Identify which cell holds the provided text, then report its [x, y] central coordinate. 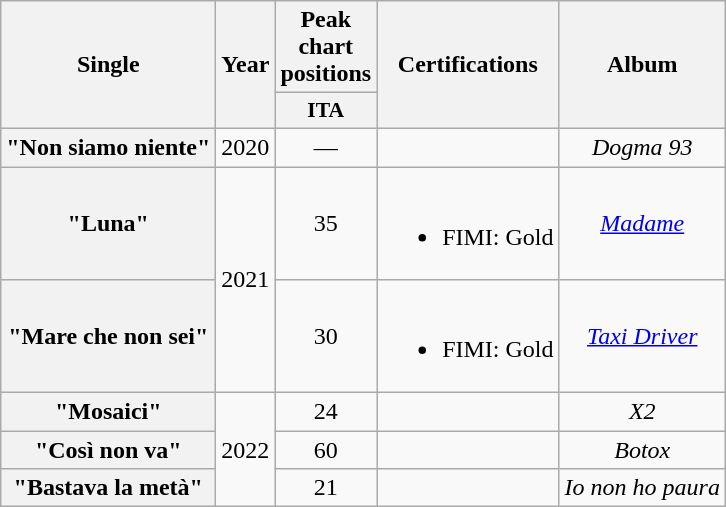
Madame [642, 222]
Album [642, 65]
"Mosaici" [108, 412]
Io non ho paura [642, 488]
X2 [642, 412]
Year [246, 65]
Taxi Driver [642, 336]
Peak chart positions [326, 47]
Certifications [468, 65]
2020 [246, 147]
24 [326, 412]
"Mare che non sei" [108, 336]
2021 [246, 279]
"Luna" [108, 222]
"Bastava la metà" [108, 488]
ITA [326, 111]
35 [326, 222]
Botox [642, 450]
60 [326, 450]
30 [326, 336]
"Così non va" [108, 450]
— [326, 147]
Single [108, 65]
21 [326, 488]
2022 [246, 450]
"Non siamo niente" [108, 147]
Dogma 93 [642, 147]
